Scan for the cell matching the given text and deliver its [x, y] coordinate at center. 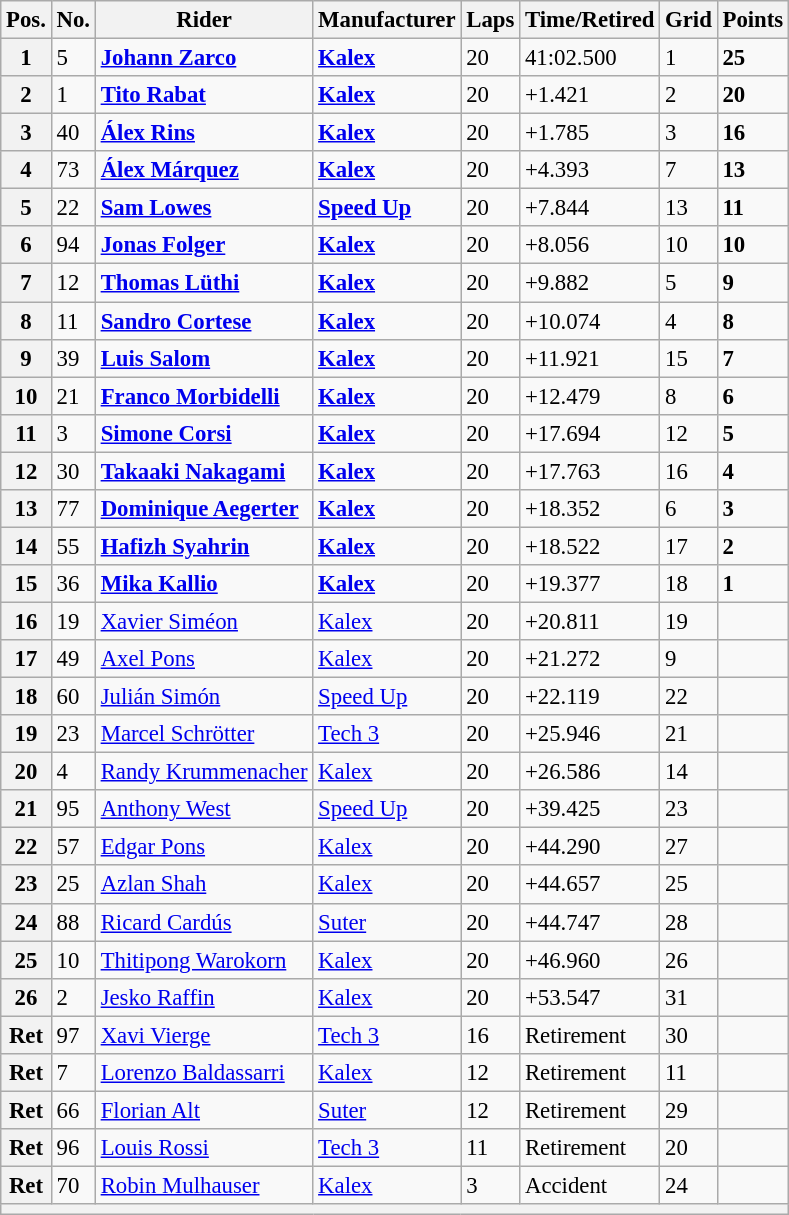
Luis Salom [204, 358]
Robin Mulhauser [204, 1185]
Tito Rabat [204, 95]
No. [73, 20]
31 [688, 997]
94 [73, 245]
Points [752, 20]
+10.074 [590, 321]
+22.119 [590, 697]
Louis Rossi [204, 1148]
+7.844 [590, 208]
Takaaki Nakagami [204, 471]
96 [73, 1148]
Julián Simón [204, 697]
Florian Alt [204, 1110]
Azlan Shah [204, 885]
60 [73, 697]
+18.522 [590, 546]
+25.946 [590, 734]
66 [73, 1110]
Simone Corsi [204, 433]
Grid [688, 20]
+53.547 [590, 997]
41:02.500 [590, 58]
29 [688, 1110]
Randy Krummenacher [204, 772]
Anthony West [204, 809]
Jesko Raffin [204, 997]
Lorenzo Baldassarri [204, 1073]
Álex Rins [204, 133]
+11.921 [590, 358]
+44.747 [590, 922]
95 [73, 809]
70 [73, 1185]
+1.785 [590, 133]
+39.425 [590, 809]
+17.694 [590, 433]
Accident [590, 1185]
Pos. [26, 20]
+4.393 [590, 170]
+44.290 [590, 847]
+8.056 [590, 245]
Edgar Pons [204, 847]
88 [73, 922]
Laps [490, 20]
39 [73, 358]
97 [73, 1035]
Dominique Aegerter [204, 509]
+17.763 [590, 471]
Thitipong Warokorn [204, 960]
77 [73, 509]
+26.586 [590, 772]
27 [688, 847]
+9.882 [590, 283]
Thomas Lüthi [204, 283]
Xavier Siméon [204, 621]
Mika Kallio [204, 584]
73 [73, 170]
Sam Lowes [204, 208]
Time/Retired [590, 20]
+12.479 [590, 396]
Marcel Schrötter [204, 734]
40 [73, 133]
Jonas Folger [204, 245]
Axel Pons [204, 659]
Franco Morbidelli [204, 396]
Hafizh Syahrin [204, 546]
+1.421 [590, 95]
Xavi Vierge [204, 1035]
+46.960 [590, 960]
+21.272 [590, 659]
+20.811 [590, 621]
57 [73, 847]
Manufacturer [387, 20]
36 [73, 584]
49 [73, 659]
Sandro Cortese [204, 321]
+18.352 [590, 509]
28 [688, 922]
Ricard Cardús [204, 922]
+44.657 [590, 885]
55 [73, 546]
+19.377 [590, 584]
Johann Zarco [204, 58]
Rider [204, 20]
Álex Márquez [204, 170]
